Scan for the cell matching the given text and deliver its (x, y) coordinate at center. 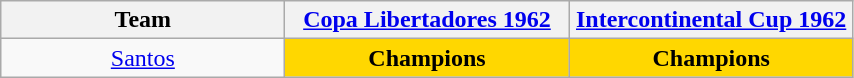
Copa Libertadores 1962 (427, 20)
Santos (143, 58)
Team (143, 20)
Intercontinental Cup 1962 (711, 20)
